Locate the cell with the specified text and output its (X, Y) center coordinate. 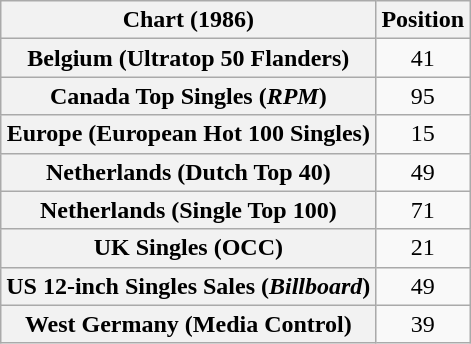
Netherlands (Dutch Top 40) (188, 172)
Canada Top Singles (RPM) (188, 96)
71 (423, 210)
21 (423, 248)
Netherlands (Single Top 100) (188, 210)
West Germany (Media Control) (188, 324)
15 (423, 134)
95 (423, 96)
41 (423, 58)
US 12-inch Singles Sales (Billboard) (188, 286)
Position (423, 20)
39 (423, 324)
Chart (1986) (188, 20)
UK Singles (OCC) (188, 248)
Europe (European Hot 100 Singles) (188, 134)
Belgium (Ultratop 50 Flanders) (188, 58)
